For the text-containing cell, return its midpoint in (X, Y) coordinate format. 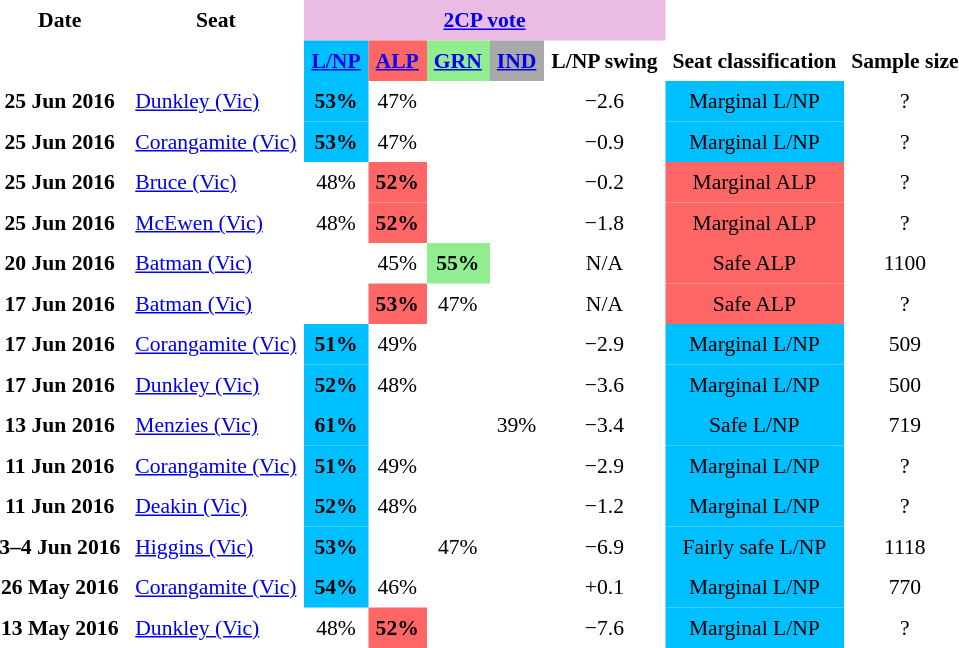
Higgins (Vic) (216, 546)
L/NP (336, 60)
McEwen (Vic) (216, 222)
−2.6 (604, 101)
−3.4 (604, 425)
Menzies (Vic) (216, 425)
L/NP swing (604, 60)
Deakin (Vic) (216, 506)
Bruce (Vic) (216, 182)
−6.9 (604, 546)
55% (458, 263)
2CP vote (484, 20)
Seat (216, 20)
39% (516, 425)
−3.6 (604, 384)
Seat classification (754, 60)
Safe L/NP (754, 425)
46% (397, 587)
−0.9 (604, 142)
+0.1 (604, 587)
61% (336, 425)
−7.6 (604, 628)
ALP (397, 60)
45% (397, 263)
IND (516, 60)
−1.2 (604, 506)
−1.8 (604, 222)
Fairly safe L/NP (754, 546)
GRN (458, 60)
54% (336, 587)
−0.2 (604, 182)
